Determine the (x, y) coordinate at the center of the cell enclosing the given text.  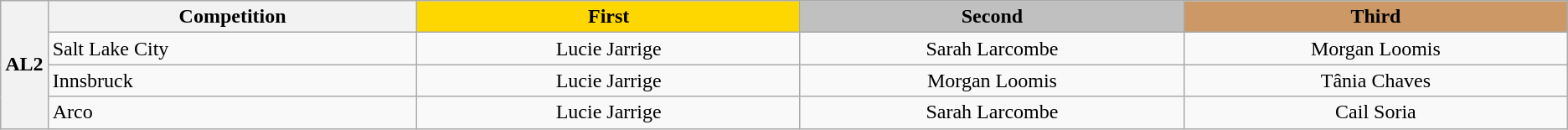
Competition (233, 17)
AL2 (24, 65)
Tânia Chaves (1376, 81)
First (608, 17)
Cail Soria (1376, 112)
Innsbruck (233, 81)
Salt Lake City (233, 49)
Arco (233, 112)
Second (992, 17)
Third (1376, 17)
